Provide the [X, Y] coordinate of the cell's center where the given text is located.  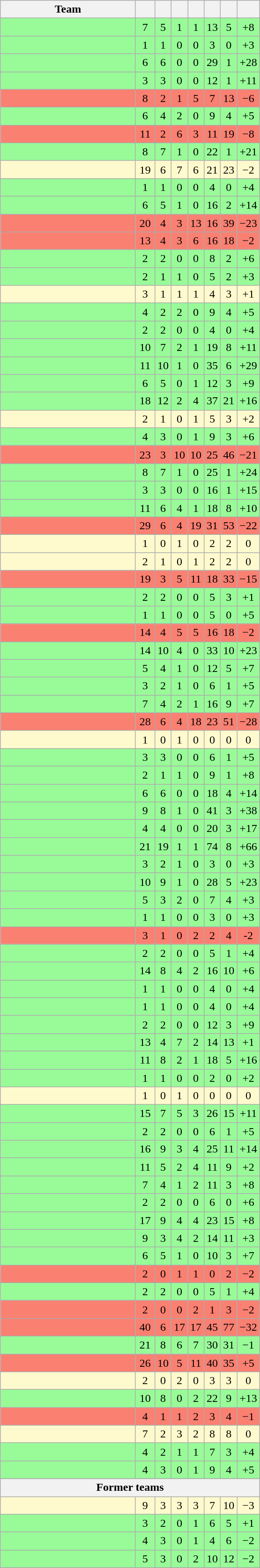
Former teams [130, 1488]
+15 [248, 490]
−6 [248, 98]
46 [229, 454]
39 [229, 223]
−21 [248, 454]
+17 [248, 829]
+66 [248, 846]
−8 [248, 134]
+38 [248, 811]
37 [213, 401]
−3 [248, 1505]
30 [213, 1345]
−22 [248, 526]
−28 [248, 722]
+29 [248, 365]
+10 [248, 508]
74 [213, 846]
-2 [248, 935]
53 [229, 526]
+28 [248, 63]
41 [213, 811]
−15 [248, 579]
Team [68, 9]
+24 [248, 472]
77 [229, 1327]
+21 [248, 152]
51 [229, 722]
−32 [248, 1327]
−23 [248, 223]
+13 [248, 1399]
45 [213, 1327]
